Scan for the cell matching the given text and deliver its (x, y) coordinate at center. 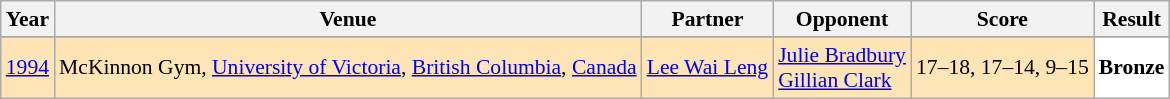
1994 (28, 68)
Year (28, 19)
Lee Wai Leng (708, 68)
Opponent (842, 19)
Partner (708, 19)
McKinnon Gym, University of Victoria, British Columbia, Canada (348, 68)
Julie Bradbury Gillian Clark (842, 68)
Venue (348, 19)
17–18, 17–14, 9–15 (1002, 68)
Score (1002, 19)
Bronze (1132, 68)
Result (1132, 19)
